Detect which cell encompasses the target text, then output its (X, Y) center coordinate. 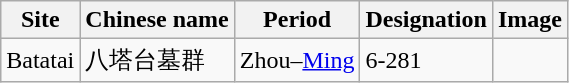
Zhou–Ming (297, 60)
Period (297, 20)
Batatai (40, 60)
Site (40, 20)
Designation (426, 20)
Image (530, 20)
6-281 (426, 60)
八塔台墓群 (157, 60)
Chinese name (157, 20)
